Return [x, y] of the center of cell containing provided text 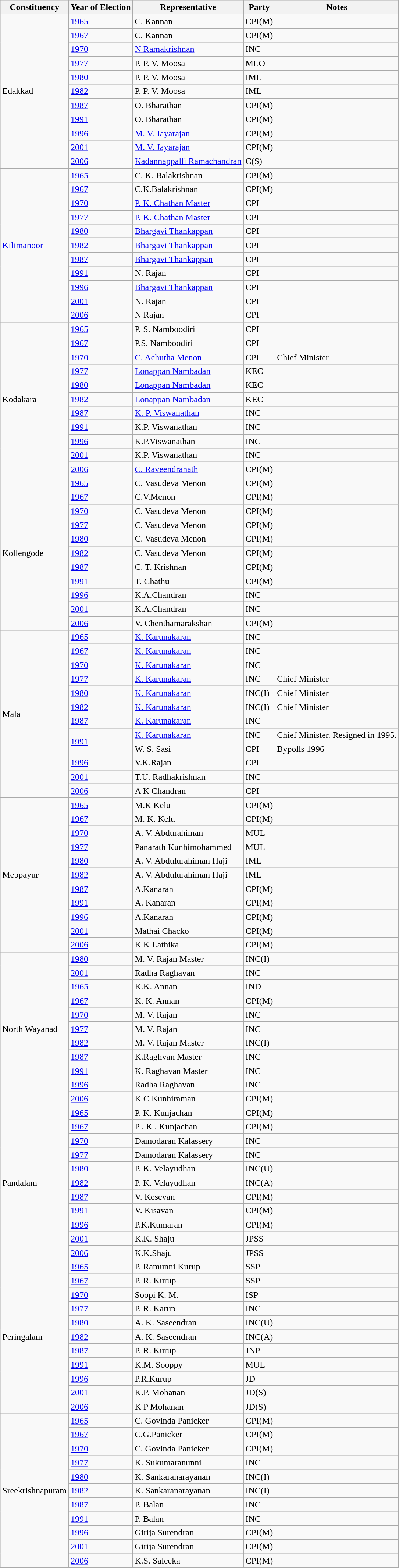
M.K Kelu [188, 805]
ISP [259, 1294]
C.G.Panicker [188, 1435]
Party [259, 7]
P . K . Kunjachan [188, 1127]
P.R.Kurup [188, 1379]
K P Mohanan [188, 1407]
K.K. Shaju [188, 1239]
Bypolls 1996 [337, 749]
C(S) [259, 161]
JD [259, 1379]
T.U. Radhakrishnan [188, 777]
P.K.Kumaran [188, 1225]
K. Raghavan Master [188, 1071]
K.Raghvan Master [188, 1057]
K C Kunhiraman [188, 1099]
Meppayur [35, 875]
V. Kisavan [188, 1211]
Constituency [35, 7]
C. Achutha Menon [188, 357]
N Rajan [188, 315]
K.K. Annan [188, 987]
JNP [259, 1351]
T. Chathu [188, 581]
IND [259, 987]
V. Kesevan [188, 1197]
A K Chandran [188, 791]
K.M. Sooppy [188, 1365]
Pandalam [35, 1183]
P. S. Namboodiri [188, 329]
V.K.Rajan [188, 763]
C. Raveendranath [188, 469]
Kodakara [35, 399]
North Wayanad [35, 1029]
Soopi K. M. [188, 1294]
A. Kanaran [188, 903]
K.K.Shaju [188, 1253]
Panarath Kunhimohammed [188, 847]
K.S. Saleeka [188, 1561]
Representative [188, 7]
Sreekrishnapuram [35, 1490]
Mala [35, 714]
C.K.Balakrishnan [188, 189]
Kilimanoor [35, 246]
K. Sukumaranunni [188, 1462]
MLO [259, 63]
C.V.Menon [188, 497]
M. K. Kelu [188, 819]
Kadannappalli Ramachandran [188, 161]
K. P. Viswanathan [188, 413]
K. K. Annan [188, 1001]
N Ramakrishnan [188, 49]
Kollengode [35, 553]
C. K. Balakrishnan [188, 175]
K.P. Mohanan [188, 1393]
Notes [337, 7]
P.S. Namboodiri [188, 343]
C. T. Krishnan [188, 567]
K.P.Viswanathan [188, 441]
Chief Minister. Resigned in 1995. [337, 735]
P. R. Karup [188, 1309]
P. Ramunni Kurup [188, 1267]
Year of Election [101, 7]
V. Chenthamarakshan [188, 623]
Mathai Chacko [188, 931]
Peringalam [35, 1337]
Edakkad [35, 91]
P. K. Kunjachan [188, 1113]
A. V. Abdurahiman [188, 833]
W. S. Sasi [188, 749]
K K Lathika [188, 945]
